Scan for the cell matching the given text and deliver its (X, Y) coordinate at center. 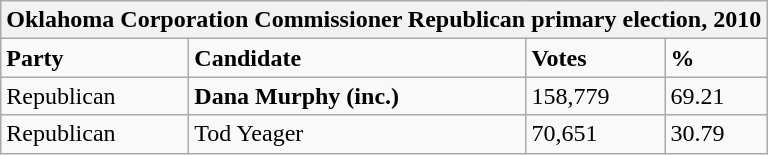
70,651 (596, 134)
% (716, 58)
30.79 (716, 134)
Tod Yeager (358, 134)
69.21 (716, 96)
Oklahoma Corporation Commissioner Republican primary election, 2010 (384, 20)
Dana Murphy (inc.) (358, 96)
Votes (596, 58)
Candidate (358, 58)
158,779 (596, 96)
Party (95, 58)
